Return the (x, y) coordinate for the center point of the cell that contains the specified text.  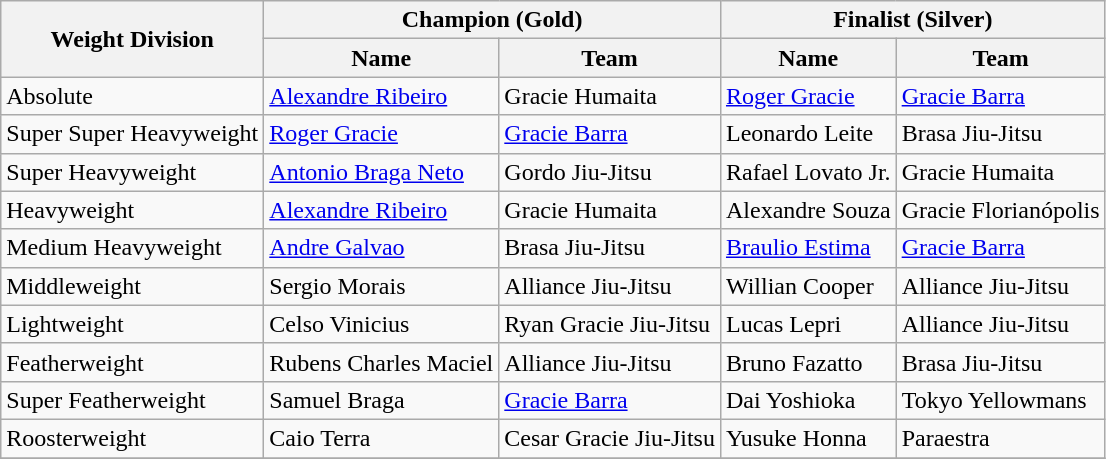
Lightweight (132, 324)
Braulio Estima (808, 248)
Rubens Charles Maciel (382, 362)
Andre Galvao (382, 248)
Dai Yoshioka (808, 400)
Champion (Gold) (492, 20)
Willian Cooper (808, 286)
Roosterweight (132, 438)
Super Featherweight (132, 400)
Bruno Fazatto (808, 362)
Gordo Jiu-Jitsu (610, 172)
Finalist (Silver) (912, 20)
Rafael Lovato Jr. (808, 172)
Medium Heavyweight (132, 248)
Middleweight (132, 286)
Cesar Gracie Jiu-Jitsu (610, 438)
Samuel Braga (382, 400)
Weight Division (132, 39)
Antonio Braga Neto (382, 172)
Absolute (132, 96)
Lucas Lepri (808, 324)
Alexandre Souza (808, 210)
Leonardo Leite (808, 134)
Featherweight (132, 362)
Gracie Florianópolis (1000, 210)
Caio Terra (382, 438)
Sergio Morais (382, 286)
Tokyo Yellowmans (1000, 400)
Yusuke Honna (808, 438)
Ryan Gracie Jiu-Jitsu (610, 324)
Paraestra (1000, 438)
Super Heavyweight (132, 172)
Celso Vinicius (382, 324)
Super Super Heavyweight (132, 134)
Heavyweight (132, 210)
